Determine the [x, y] coordinate at the center of the cell enclosing the given text.  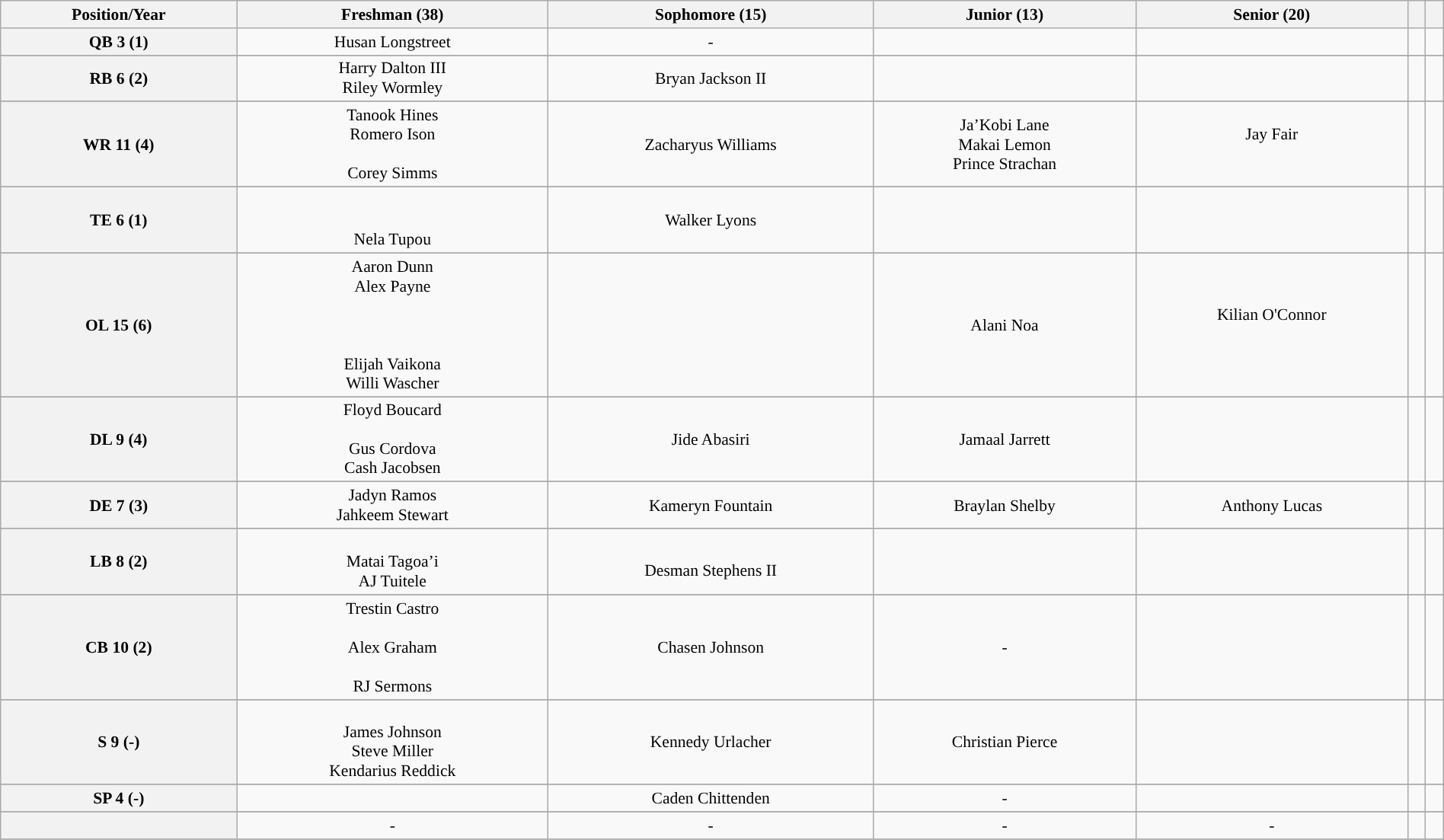
Sophomore (15) [711, 14]
Trestin Castro Alex Graham RJ Sermons [393, 647]
Floyd Boucard Gus Cordova Cash Jacobsen [393, 439]
Bryan Jackson II [711, 78]
Jadyn Ramos Jahkeem Stewart [393, 506]
Jide Abasiri [711, 439]
Harry Dalton III Riley Wormley [393, 78]
Alani Noa [1005, 324]
Kennedy Urlacher [711, 742]
CB 10 (2) [119, 647]
Ja’Kobi Lane Makai Lemon Prince Strachan [1005, 145]
Tanook Hines Romero Ison Corey Simms [393, 145]
Freshman (38) [393, 14]
Braylan Shelby [1005, 506]
WR 11 (4) [119, 145]
OL 15 (6) [119, 324]
S 9 (-) [119, 742]
Caden Chittenden [711, 799]
Jay Fair [1272, 145]
Aaron Dunn Alex Payne Elijah Vaikona Willi Wascher [393, 324]
Chasen Johnson [711, 647]
Kilian O'Connor [1272, 324]
Anthony Lucas [1272, 506]
DL 9 (4) [119, 439]
Position/Year [119, 14]
SP 4 (-) [119, 799]
Junior (13) [1005, 14]
Jamaal Jarrett [1005, 439]
Senior (20) [1272, 14]
RB 6 (2) [119, 78]
DE 7 (3) [119, 506]
Kameryn Fountain [711, 506]
Christian Pierce [1005, 742]
LB 8 (2) [119, 562]
Desman Stephens II [711, 562]
Walker Lyons [711, 221]
Husan Longstreet [393, 42]
Matai Tagoa’i AJ Tuitele [393, 562]
Zacharyus Williams [711, 145]
TE 6 (1) [119, 221]
James Johnson Steve Miller Kendarius Reddick [393, 742]
Nela Tupou [393, 221]
QB 3 (1) [119, 42]
